Extract the (X, Y) coordinate from the center of the cell holding the provided text.  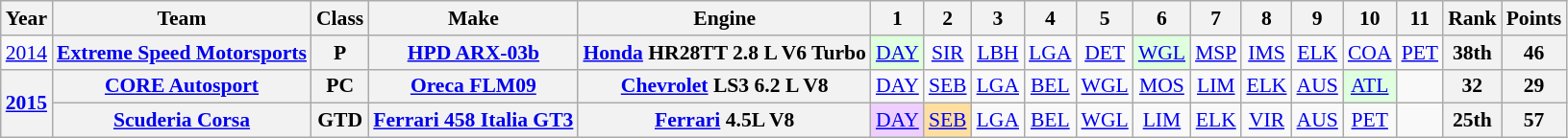
P (340, 53)
32 (1473, 86)
SIR (948, 53)
Ferrari 458 Italia GT3 (473, 121)
GTD (340, 121)
1 (898, 18)
Rank (1473, 18)
Team (182, 18)
Engine (724, 18)
DET (1106, 53)
Ferrari 4.5L V8 (724, 121)
25th (1473, 121)
2 (948, 18)
Year (27, 18)
Class (340, 18)
5 (1106, 18)
29 (1534, 86)
8 (1266, 18)
Chevrolet LS3 6.2 L V8 (724, 86)
HPD ARX-03b (473, 53)
MOS (1161, 86)
Oreca FLM09 (473, 86)
10 (1370, 18)
ATL (1370, 86)
Points (1534, 18)
CORE Autosport (182, 86)
VIR (1266, 121)
IMS (1266, 53)
57 (1534, 121)
Scuderia Corsa (182, 121)
46 (1534, 53)
6 (1161, 18)
4 (1050, 18)
PC (340, 86)
3 (998, 18)
COA (1370, 53)
Honda HR28TT 2.8 L V6 Turbo (724, 53)
2014 (27, 53)
Extreme Speed Motorsports (182, 53)
11 (1421, 18)
Make (473, 18)
38th (1473, 53)
9 (1317, 18)
7 (1215, 18)
2015 (27, 103)
MSP (1215, 53)
LBH (998, 53)
